Detect which cell encompasses the target text, then output its [X, Y] center coordinate. 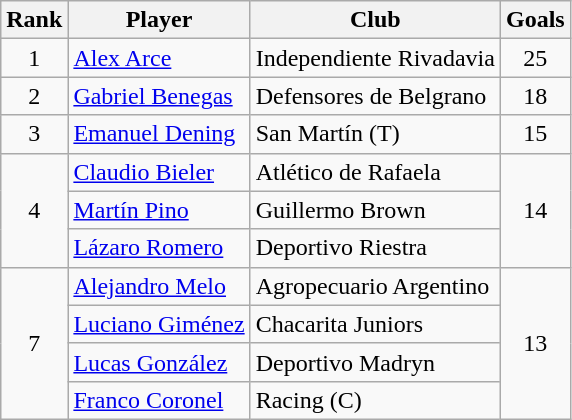
7 [34, 343]
Lucas González [159, 362]
Claudio Bieler [159, 172]
Emanuel Dening [159, 134]
Lázaro Romero [159, 248]
San Martín (T) [375, 134]
Defensores de Belgrano [375, 96]
Martín Pino [159, 210]
Alejandro Melo [159, 286]
13 [535, 343]
Gabriel Benegas [159, 96]
1 [34, 58]
14 [535, 210]
Player [159, 20]
Atlético de Rafaela [375, 172]
Chacarita Juniors [375, 324]
Guillermo Brown [375, 210]
Deportivo Madryn [375, 362]
4 [34, 210]
3 [34, 134]
25 [535, 58]
2 [34, 96]
Luciano Giménez [159, 324]
Alex Arce [159, 58]
Independiente Rivadavia [375, 58]
15 [535, 134]
Racing (C) [375, 400]
18 [535, 96]
Club [375, 20]
Agropecuario Argentino [375, 286]
Franco Coronel [159, 400]
Deportivo Riestra [375, 248]
Rank [34, 20]
Goals [535, 20]
